Return the (X, Y) coordinate for the center point of the cell that contains the specified text.  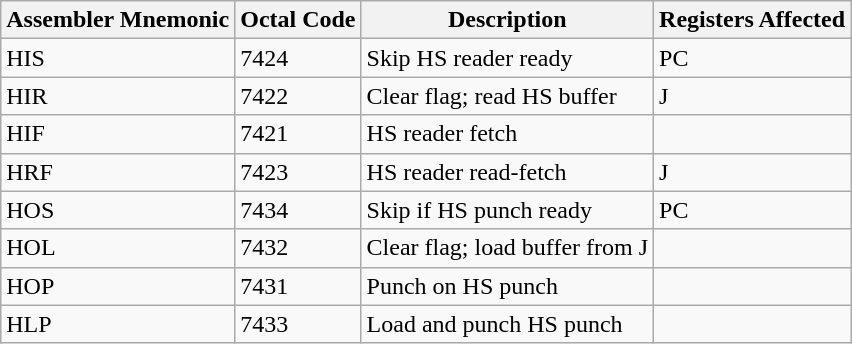
Skip if HS punch ready (508, 210)
HLP (118, 324)
Clear flag; read HS buffer (508, 96)
7433 (298, 324)
Skip HS reader ready (508, 58)
HOL (118, 248)
HIF (118, 134)
7424 (298, 58)
HOP (118, 286)
Punch on HS punch (508, 286)
7423 (298, 172)
Octal Code (298, 20)
Clear flag; load buffer from J (508, 248)
HS reader read-fetch (508, 172)
Assembler Mnemonic (118, 20)
HRF (118, 172)
7422 (298, 96)
Load and punch HS punch (508, 324)
HIR (118, 96)
7432 (298, 248)
7421 (298, 134)
HOS (118, 210)
7434 (298, 210)
7431 (298, 286)
Description (508, 20)
HS reader fetch (508, 134)
HIS (118, 58)
Registers Affected (752, 20)
